Output the (x, y) coordinate of the center of the cell containing the given text.  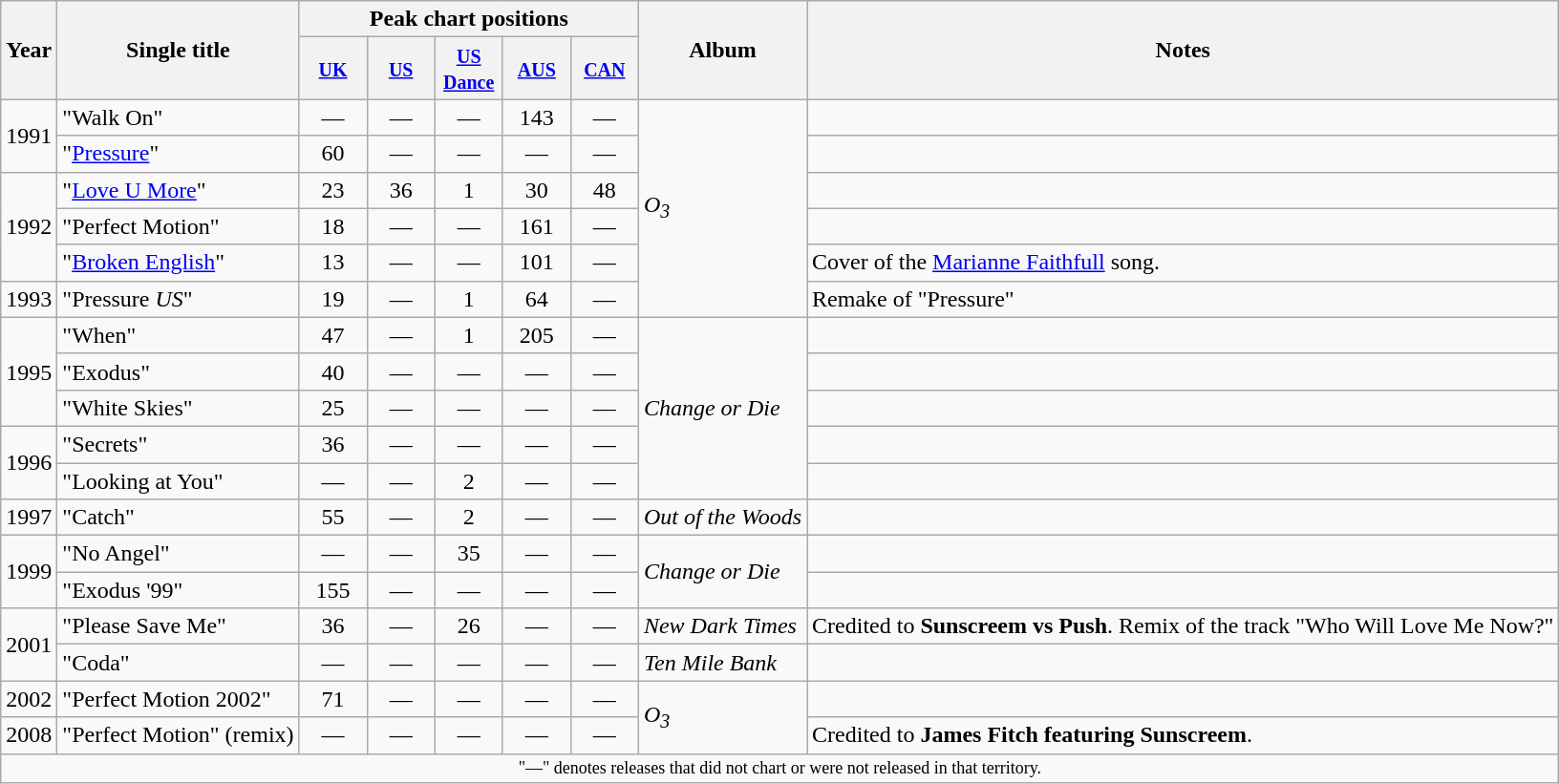
Credited to James Fitch featuring Sunscreem. (1183, 735)
US Dance (468, 69)
2001 (29, 645)
"Exodus" (178, 371)
Ten Mile Bank (722, 663)
"Love U More" (178, 190)
"Broken English" (178, 263)
New Dark Times (722, 626)
143 (537, 117)
"Pressure" (178, 154)
"Looking at You" (178, 480)
18 (332, 226)
101 (537, 263)
"Catch" (178, 518)
60 (332, 154)
25 (332, 408)
2002 (29, 699)
161 (537, 226)
"Secrets" (178, 444)
Year (29, 50)
1991 (29, 136)
71 (332, 699)
AUS (537, 69)
"Perfect Motion" (178, 226)
Album (722, 50)
UK (332, 69)
48 (604, 190)
"Pressure US" (178, 299)
Remake of "Pressure" (1183, 299)
Cover of the Marianne Faithfull song. (1183, 263)
205 (537, 335)
55 (332, 518)
"Exodus '99" (178, 590)
Credited to Sunscreem vs Push. Remix of the track "Who Will Love Me Now?" (1183, 626)
1996 (29, 462)
CAN (604, 69)
Single title (178, 50)
19 (332, 299)
40 (332, 371)
"—" denotes releases that did not chart or were not released in that territory. (779, 768)
35 (468, 554)
"No Angel" (178, 554)
47 (332, 335)
1997 (29, 518)
30 (537, 190)
23 (332, 190)
"When" (178, 335)
64 (537, 299)
Notes (1183, 50)
US (401, 69)
"Please Save Me" (178, 626)
"Perfect Motion" (remix) (178, 735)
"White Skies" (178, 408)
"Coda" (178, 663)
155 (332, 590)
26 (468, 626)
Peak chart positions (468, 19)
1999 (29, 572)
2008 (29, 735)
13 (332, 263)
1992 (29, 226)
1995 (29, 371)
"Perfect Motion 2002" (178, 699)
Out of the Woods (722, 518)
"Walk On" (178, 117)
1993 (29, 299)
